Search for the cell housing the specified text and yield its (x, y) center coordinate. 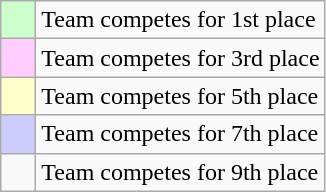
Team competes for 7th place (180, 134)
Team competes for 1st place (180, 20)
Team competes for 9th place (180, 172)
Team competes for 3rd place (180, 58)
Team competes for 5th place (180, 96)
